Output the [X, Y] coordinate of the center of the cell containing the given text.  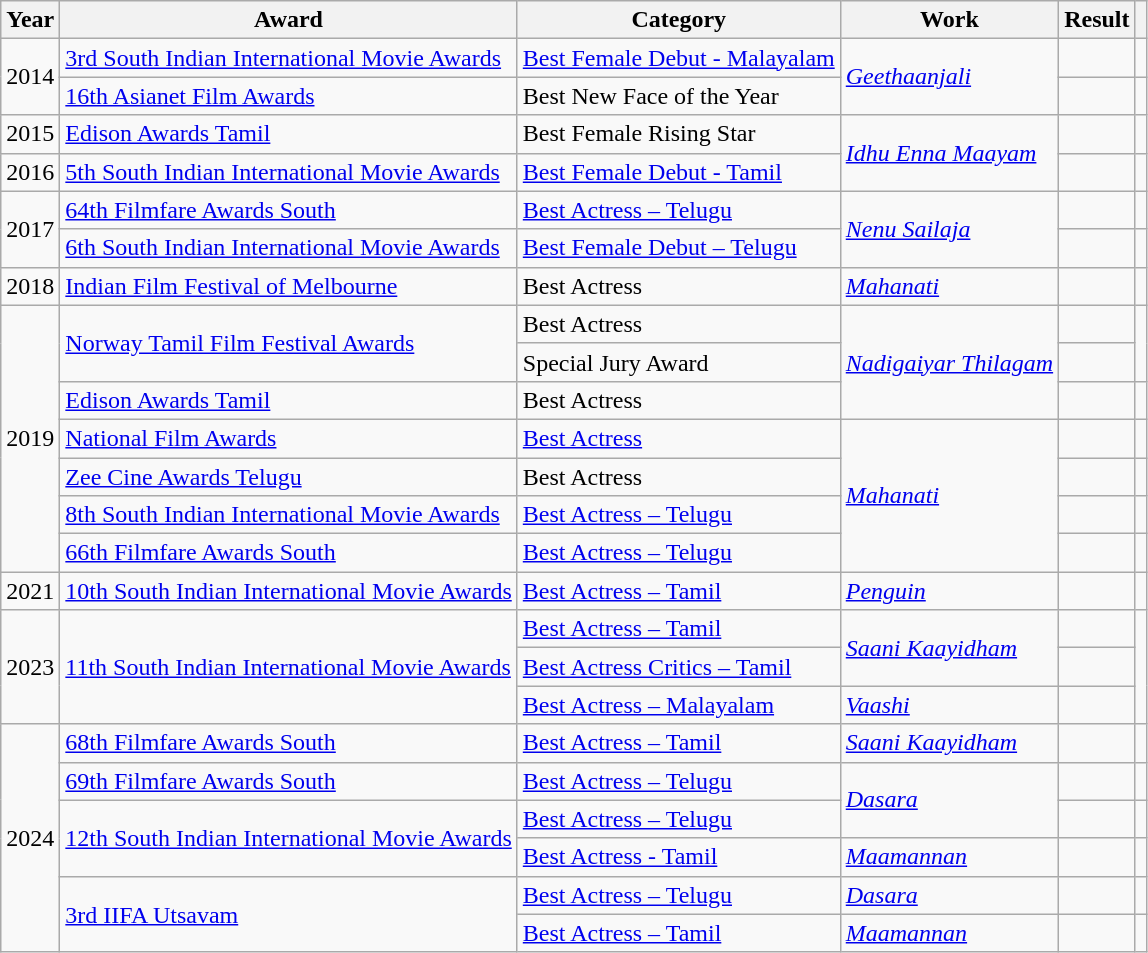
Best Actress - Tamil [678, 857]
16th Asianet Film Awards [288, 96]
Nenu Sailaja [949, 229]
6th South Indian International Movie Awards [288, 248]
12th South Indian International Movie Awards [288, 838]
Best Female Debut – Telugu [678, 248]
10th South Indian International Movie Awards [288, 591]
2017 [30, 229]
Best New Face of the Year [678, 96]
Best Female Debut - Malayalam [678, 58]
Year [30, 20]
Nadigaiyar Thilagam [949, 362]
2018 [30, 286]
3rd IIFA Utsavam [288, 914]
Indian Film Festival of Melbourne [288, 286]
National Film Awards [288, 438]
Norway Tamil Film Festival Awards [288, 343]
Zee Cine Awards Telugu [288, 477]
2024 [30, 838]
Result [1097, 20]
3rd South Indian International Movie Awards [288, 58]
Award [288, 20]
68th Filmfare Awards South [288, 743]
11th South Indian International Movie Awards [288, 667]
Penguin [949, 591]
Best Female Debut - Tamil [678, 172]
Best Actress Critics – Tamil [678, 667]
2023 [30, 667]
Geethaanjali [949, 77]
5th South Indian International Movie Awards [288, 172]
Vaashi [949, 705]
2019 [30, 438]
Idhu Enna Maayam [949, 153]
2016 [30, 172]
64th Filmfare Awards South [288, 210]
Best Actress – Malayalam [678, 705]
2021 [30, 591]
2014 [30, 77]
2015 [30, 134]
Work [949, 20]
Category [678, 20]
66th Filmfare Awards South [288, 553]
Best Female Rising Star [678, 134]
69th Filmfare Awards South [288, 781]
8th South Indian International Movie Awards [288, 515]
Special Jury Award [678, 362]
